Capture the cell that displays the provided text and extract its [x, y] central coordinate. 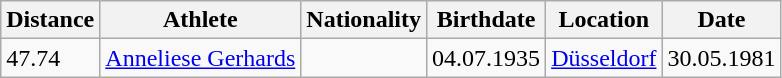
Birthdate [486, 20]
04.07.1935 [486, 58]
Nationality [364, 20]
Athlete [200, 20]
Distance [50, 20]
Düsseldorf [604, 58]
30.05.1981 [722, 58]
47.74 [50, 58]
Date [722, 20]
Location [604, 20]
Anneliese Gerhards [200, 58]
